Locate the cell with the specified text and output its (X, Y) center coordinate. 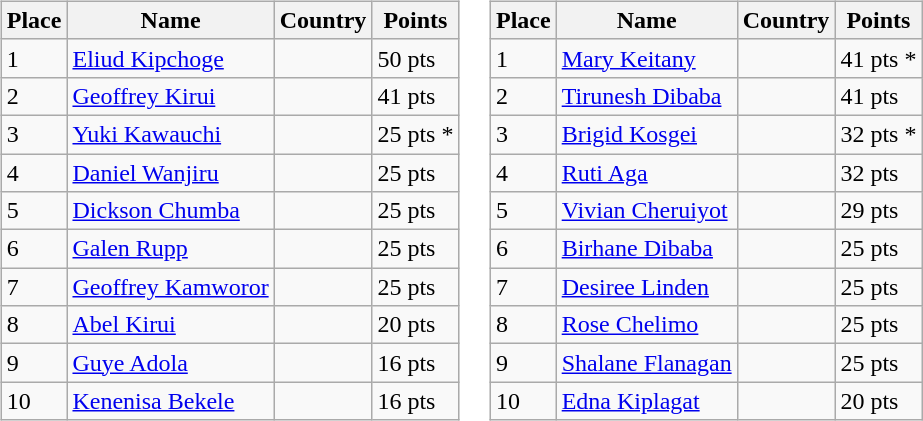
Shalane Flanagan (646, 363)
Geoffrey Kamworor (170, 287)
Mary Keitany (646, 58)
Daniel Wanjiru (170, 173)
Vivian Cheruiyot (646, 211)
Desiree Linden (646, 287)
29 pts (878, 211)
Ruti Aga (646, 173)
Edna Kiplagat (646, 401)
32 pts (878, 173)
Brigid Kosgei (646, 134)
41 pts * (878, 58)
Yuki Kawauchi (170, 134)
Kenenisa Bekele (170, 401)
Eliud Kipchoge (170, 58)
Tirunesh Dibaba (646, 96)
25 pts * (416, 134)
50 pts (416, 58)
Galen Rupp (170, 249)
Guye Adola (170, 363)
Birhane Dibaba (646, 249)
Rose Chelimo (646, 325)
32 pts * (878, 134)
Geoffrey Kirui (170, 96)
Dickson Chumba (170, 211)
Abel Kirui (170, 325)
